Find where the given text appears and provide that cell's center as [x, y] coordinate. 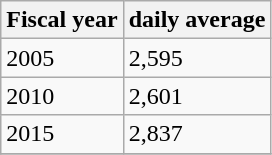
daily average [197, 20]
2,601 [197, 96]
2,595 [197, 58]
2015 [62, 134]
Fiscal year [62, 20]
2,837 [197, 134]
2010 [62, 96]
2005 [62, 58]
